Detect which cell encompasses the target text, then output its (x, y) center coordinate. 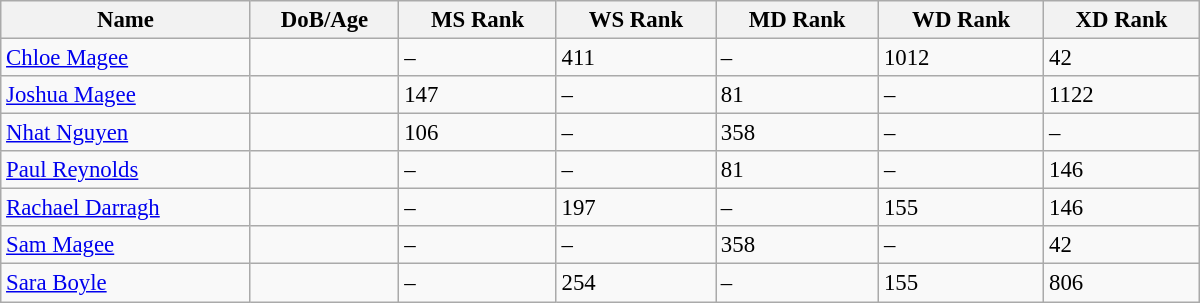
411 (636, 58)
MS Rank (478, 20)
Chloe Magee (126, 58)
Nhat Nguyen (126, 133)
DoB/Age (324, 20)
1012 (962, 58)
106 (478, 133)
254 (636, 283)
147 (478, 95)
XD Rank (1122, 20)
Sara Boyle (126, 283)
Name (126, 20)
806 (1122, 283)
Joshua Magee (126, 95)
Paul Reynolds (126, 170)
197 (636, 208)
WS Rank (636, 20)
1122 (1122, 95)
Sam Magee (126, 245)
MD Rank (798, 20)
Rachael Darragh (126, 208)
WD Rank (962, 20)
